Output the (x, y) coordinate of the center of the cell containing the given text.  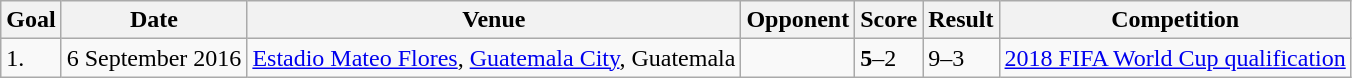
5–2 (889, 58)
Goal (31, 20)
Result (961, 20)
Score (889, 20)
Date (154, 20)
2018 FIFA World Cup qualification (1175, 58)
Competition (1175, 20)
Estadio Mateo Flores, Guatemala City, Guatemala (494, 58)
6 September 2016 (154, 58)
Opponent (798, 20)
Venue (494, 20)
9–3 (961, 58)
1. (31, 58)
